Pinpoint the cell where the given text exists, returning its [X, Y] midpoint coordinate. 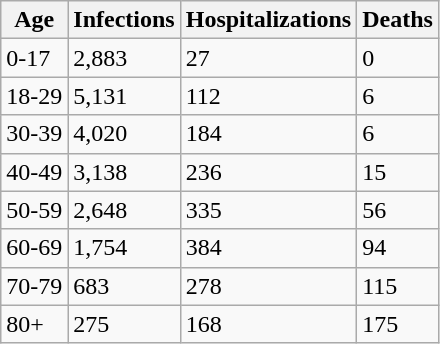
683 [124, 286]
1,754 [124, 248]
Hospitalizations [268, 20]
3,138 [124, 172]
56 [398, 210]
5,131 [124, 96]
60-69 [34, 248]
4,020 [124, 134]
27 [268, 58]
175 [398, 324]
236 [268, 172]
30-39 [34, 134]
384 [268, 248]
2,883 [124, 58]
0-17 [34, 58]
335 [268, 210]
40-49 [34, 172]
50-59 [34, 210]
0 [398, 58]
15 [398, 172]
168 [268, 324]
275 [124, 324]
Infections [124, 20]
184 [268, 134]
94 [398, 248]
Deaths [398, 20]
Age [34, 20]
2,648 [124, 210]
80+ [34, 324]
112 [268, 96]
70-79 [34, 286]
278 [268, 286]
18-29 [34, 96]
115 [398, 286]
